Find where the given text appears and provide that cell's center as [x, y] coordinate. 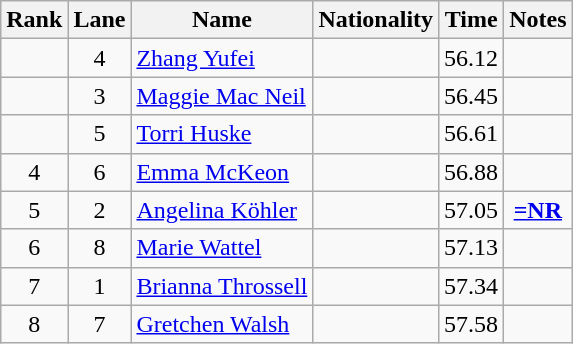
Brianna Throssell [222, 286]
Notes [538, 20]
56.61 [472, 134]
=NR [538, 210]
Emma McKeon [222, 172]
57.58 [472, 324]
57.13 [472, 248]
57.05 [472, 210]
56.45 [472, 96]
Gretchen Walsh [222, 324]
3 [100, 96]
Lane [100, 20]
Time [472, 20]
56.88 [472, 172]
2 [100, 210]
56.12 [472, 58]
Rank [34, 20]
57.34 [472, 286]
Marie Wattel [222, 248]
Zhang Yufei [222, 58]
Torri Huske [222, 134]
Angelina Köhler [222, 210]
1 [100, 286]
Maggie Mac Neil [222, 96]
Nationality [376, 20]
Name [222, 20]
